Capture the cell that displays the provided text and extract its (x, y) central coordinate. 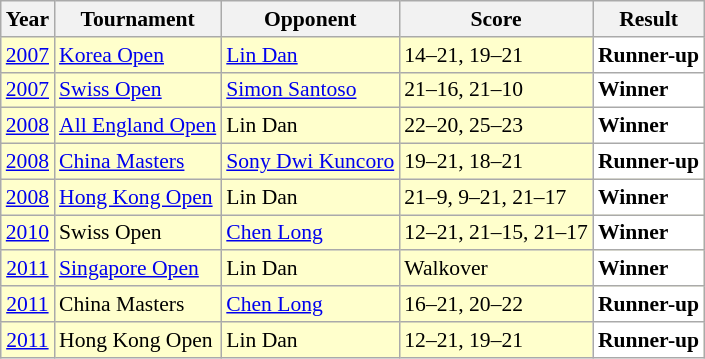
12–21, 21–15, 21–17 (496, 233)
Walkover (496, 269)
19–21, 18–21 (496, 162)
Singapore Open (138, 269)
Tournament (138, 19)
Korea Open (138, 55)
All England Open (138, 126)
12–21, 19–21 (496, 340)
14–21, 19–21 (496, 55)
Sony Dwi Kuncoro (310, 162)
22–20, 25–23 (496, 126)
Simon Santoso (310, 90)
Result (648, 19)
Opponent (310, 19)
2010 (28, 233)
21–16, 21–10 (496, 90)
16–21, 20–22 (496, 304)
21–9, 9–21, 21–17 (496, 197)
Year (28, 19)
Score (496, 19)
